Determine the (X, Y) coordinate at the center of the cell enclosing the given text.  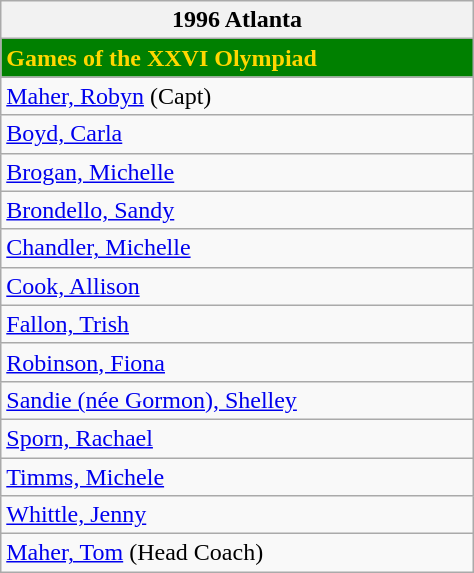
Sporn, Rachael (237, 438)
Maher, Tom (Head Coach) (237, 553)
Cook, Allison (237, 286)
1996 Atlanta (237, 20)
Maher, Robyn (Capt) (237, 96)
Chandler, Michelle (237, 248)
Sandie (née Gormon), Shelley (237, 400)
Boyd, Carla (237, 134)
Fallon, Trish (237, 324)
Brogan, Michelle (237, 172)
Games of the XXVI Olympiad (237, 58)
Timms, Michele (237, 477)
Brondello, Sandy (237, 210)
Robinson, Fiona (237, 362)
Whittle, Jenny (237, 515)
